Scan for the cell matching the given text and deliver its (X, Y) coordinate at center. 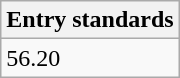
56.20 (90, 58)
Entry standards (90, 20)
